Output the [X, Y] coordinate of the center of the cell containing the given text.  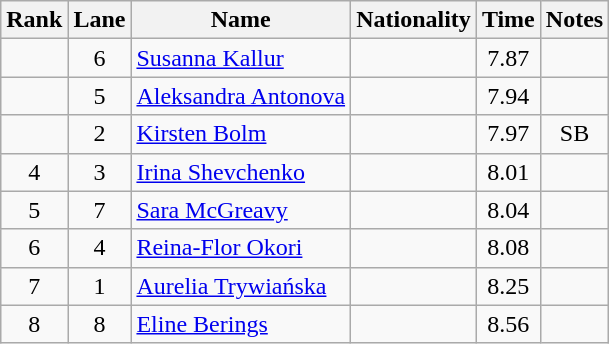
SB [574, 134]
1 [100, 286]
2 [100, 134]
Aleksandra Antonova [241, 96]
Eline Berings [241, 324]
3 [100, 172]
7.97 [508, 134]
Susanna Kallur [241, 58]
8.01 [508, 172]
Time [508, 20]
Irina Shevchenko [241, 172]
Lane [100, 20]
8.25 [508, 286]
8.04 [508, 210]
Nationality [414, 20]
8.56 [508, 324]
Reina-Flor Okori [241, 248]
Notes [574, 20]
Aurelia Trywiańska [241, 286]
7.87 [508, 58]
Name [241, 20]
Kirsten Bolm [241, 134]
Rank [34, 20]
8.08 [508, 248]
7.94 [508, 96]
Sara McGreavy [241, 210]
